Scan for the cell matching the given text and deliver its [x, y] coordinate at center. 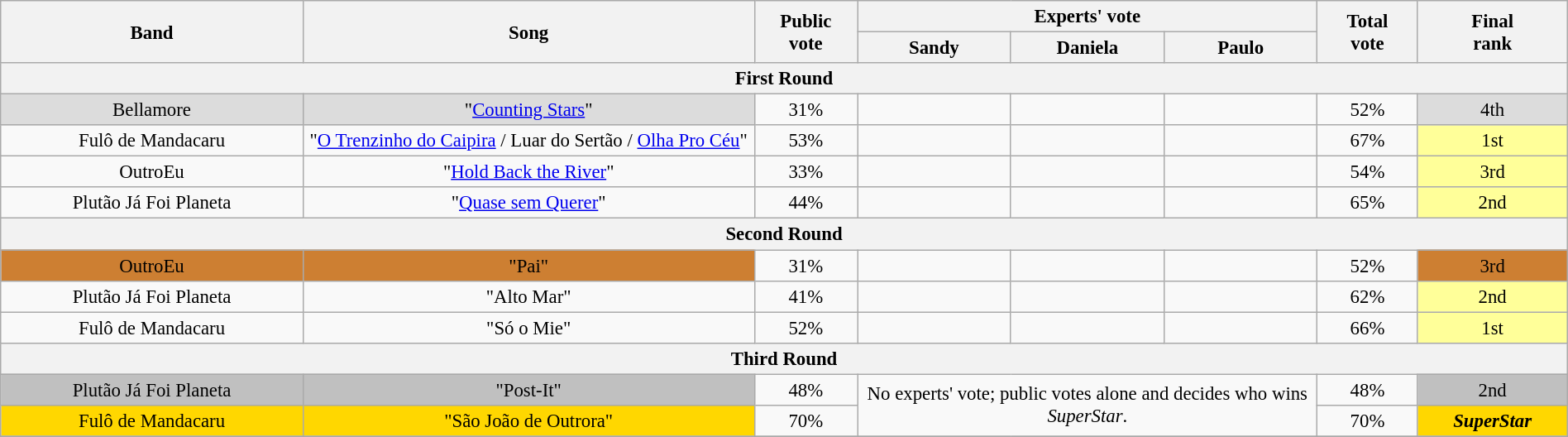
Paulo [1241, 48]
Song [528, 31]
54% [1368, 172]
66% [1368, 328]
Sandy [935, 48]
"Quase sem Querer" [528, 203]
"São João de Outrora" [528, 421]
"Hold Back the River" [528, 172]
33% [806, 172]
41% [806, 296]
"Pai" [528, 266]
Second Round [784, 234]
SuperStar [1492, 421]
Experts' vote [1088, 17]
53% [806, 141]
Totalvote [1368, 31]
Band [152, 31]
4th [1492, 110]
"Alto Mar" [528, 296]
62% [1368, 296]
Finalrank [1492, 31]
67% [1368, 141]
Third Round [784, 358]
44% [806, 203]
"Post-It" [528, 390]
"Só o Mie" [528, 328]
First Round [784, 79]
"O Trenzinho do Caipira / Luar do Sertão / Olha Pro Céu" [528, 141]
No experts' vote; public votes alone and decides who wins SuperStar. [1088, 406]
Daniela [1087, 48]
65% [1368, 203]
Bellamore [152, 110]
Publicvote [806, 31]
"Counting Stars" [528, 110]
